Scan for the cell matching the given text and deliver its (x, y) coordinate at center. 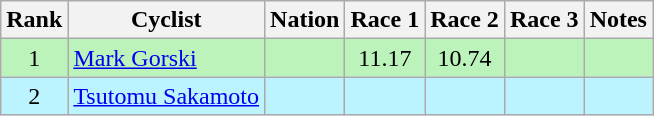
Race 3 (544, 20)
1 (34, 58)
11.17 (385, 58)
Nation (305, 20)
2 (34, 96)
Cyclist (166, 20)
Rank (34, 20)
Mark Gorski (166, 58)
Tsutomu Sakamoto (166, 96)
Race 2 (465, 20)
10.74 (465, 58)
Race 1 (385, 20)
Notes (618, 20)
